Return [X, Y] of the center of cell containing provided text 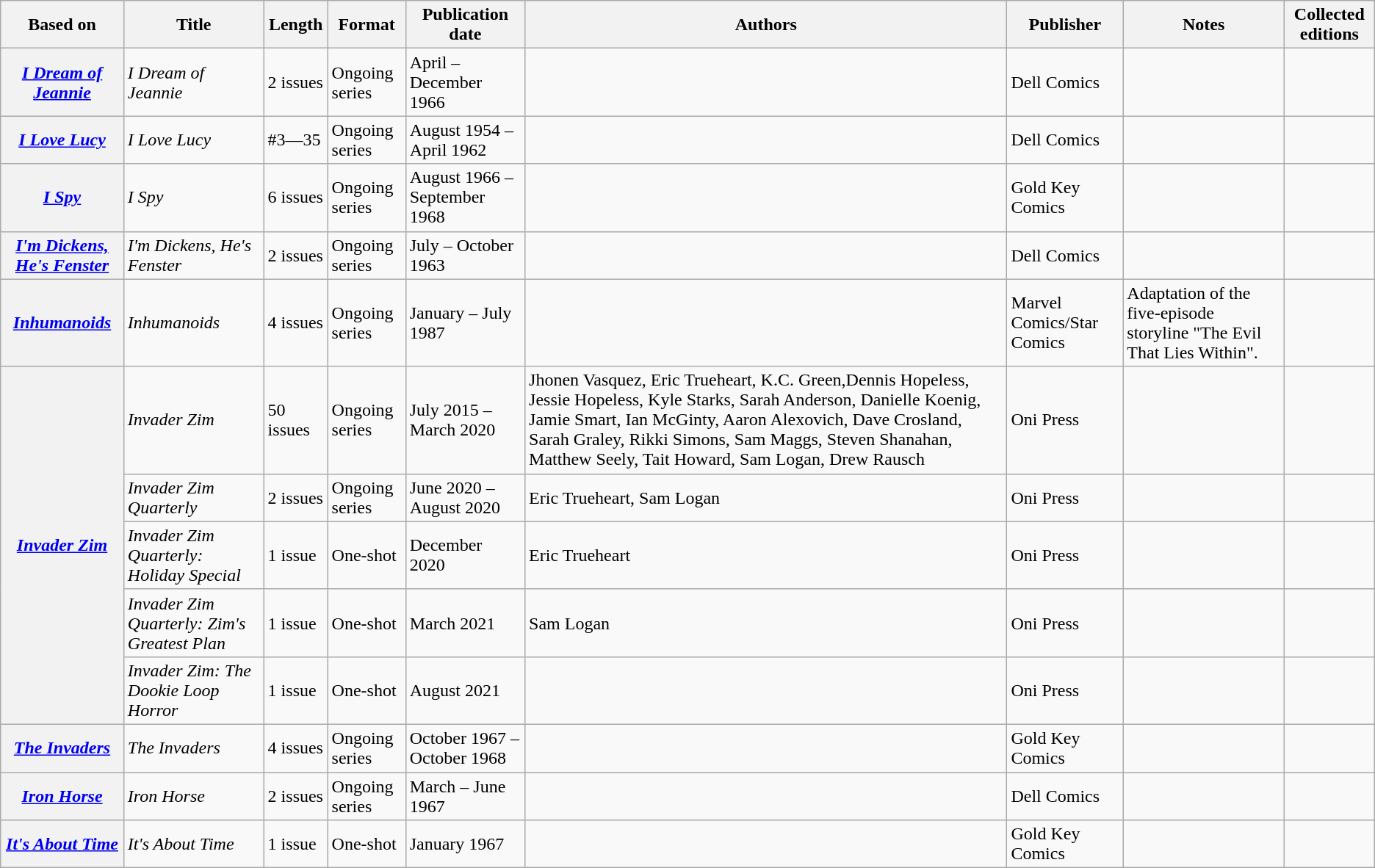
Publisher [1065, 25]
Invader Zim: The Dookie Loop Horror [194, 690]
March – June 1967 [465, 796]
October 1967 – October 1968 [465, 748]
Title [194, 25]
Authors [766, 25]
Format [367, 25]
Collected editions [1329, 25]
Sam Logan [766, 623]
Publication date [465, 25]
January 1967 [465, 845]
50 issues [295, 420]
April – December 1966 [465, 82]
Based on [62, 25]
Marvel Comics/Star Comics [1065, 323]
Invader Zim Quarterly: Holiday Special [194, 555]
August 1966 – September 1968 [465, 198]
Adaptation of the five-episode storyline "The Evil That Lies Within". [1204, 323]
June 2020 – August 2020 [465, 498]
#3—35 [295, 140]
March 2021 [465, 623]
Notes [1204, 25]
December 2020 [465, 555]
July – October 1963 [465, 256]
Eric Trueheart, Sam Logan [766, 498]
July 2015 – March 2020 [465, 420]
Length [295, 25]
Invader Zim Quarterly: Zim's Greatest Plan [194, 623]
Invader Zim Quarterly [194, 498]
August 1954 – April 1962 [465, 140]
January – July 1987 [465, 323]
6 issues [295, 198]
August 2021 [465, 690]
Eric Trueheart [766, 555]
